Search for the cell housing the specified text and yield its (X, Y) center coordinate. 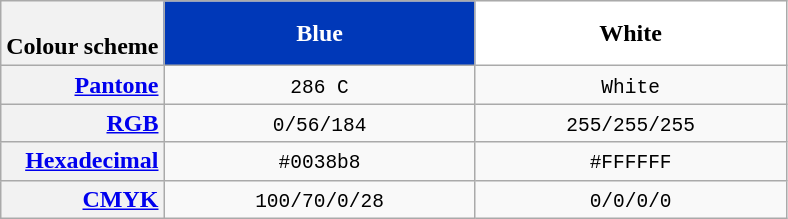
286 C (320, 85)
Blue (320, 34)
#FFFFFF (630, 161)
Colour scheme (82, 34)
CMYK (82, 199)
0/56/184 (320, 123)
255/255/255 (630, 123)
100/70/0/28 (320, 199)
Hexadecimal (82, 161)
Pantone (82, 85)
0/0/0/0 (630, 199)
RGB (82, 123)
#0038b8 (320, 161)
